Pinpoint the cell where the given text exists, returning its [X, Y] midpoint coordinate. 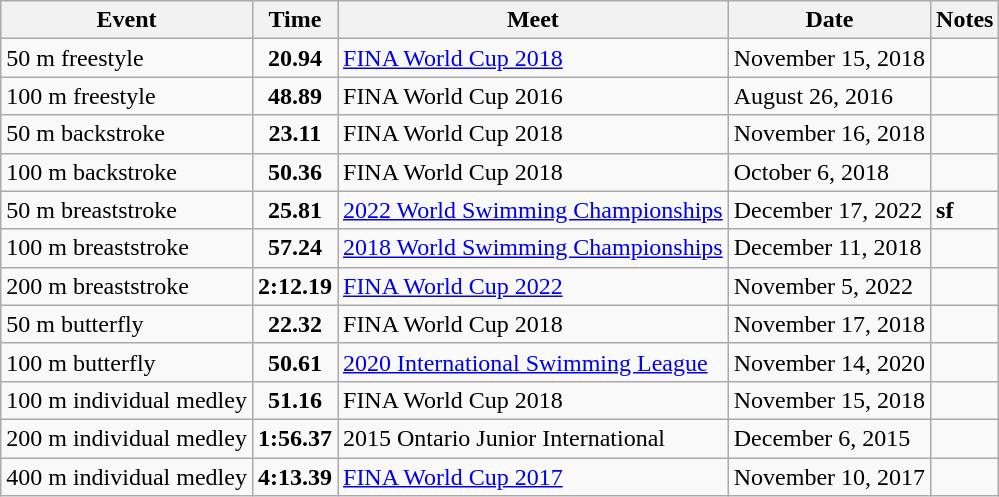
November 5, 2022 [829, 286]
50 m breaststroke [127, 210]
Event [127, 20]
2020 International Swimming League [534, 362]
sf [965, 210]
2:12.19 [294, 286]
November 10, 2017 [829, 477]
December 6, 2015 [829, 438]
August 26, 2016 [829, 96]
100 m breaststroke [127, 248]
100 m butterfly [127, 362]
51.16 [294, 400]
400 m individual medley [127, 477]
25.81 [294, 210]
Date [829, 20]
FINA World Cup 2017 [534, 477]
FINA World Cup 2022 [534, 286]
50 m backstroke [127, 134]
Notes [965, 20]
2022 World Swimming Championships [534, 210]
23.11 [294, 134]
Time [294, 20]
100 m freestyle [127, 96]
57.24 [294, 248]
50 m freestyle [127, 58]
50.36 [294, 172]
48.89 [294, 96]
100 m backstroke [127, 172]
2018 World Swimming Championships [534, 248]
100 m individual medley [127, 400]
2015 Ontario Junior International [534, 438]
22.32 [294, 324]
October 6, 2018 [829, 172]
50.61 [294, 362]
Meet [534, 20]
November 17, 2018 [829, 324]
December 17, 2022 [829, 210]
50 m butterfly [127, 324]
December 11, 2018 [829, 248]
FINA World Cup 2016 [534, 96]
November 16, 2018 [829, 134]
November 14, 2020 [829, 362]
20.94 [294, 58]
4:13.39 [294, 477]
200 m individual medley [127, 438]
1:56.37 [294, 438]
200 m breaststroke [127, 286]
